Search for the cell housing the specified text and yield its (X, Y) center coordinate. 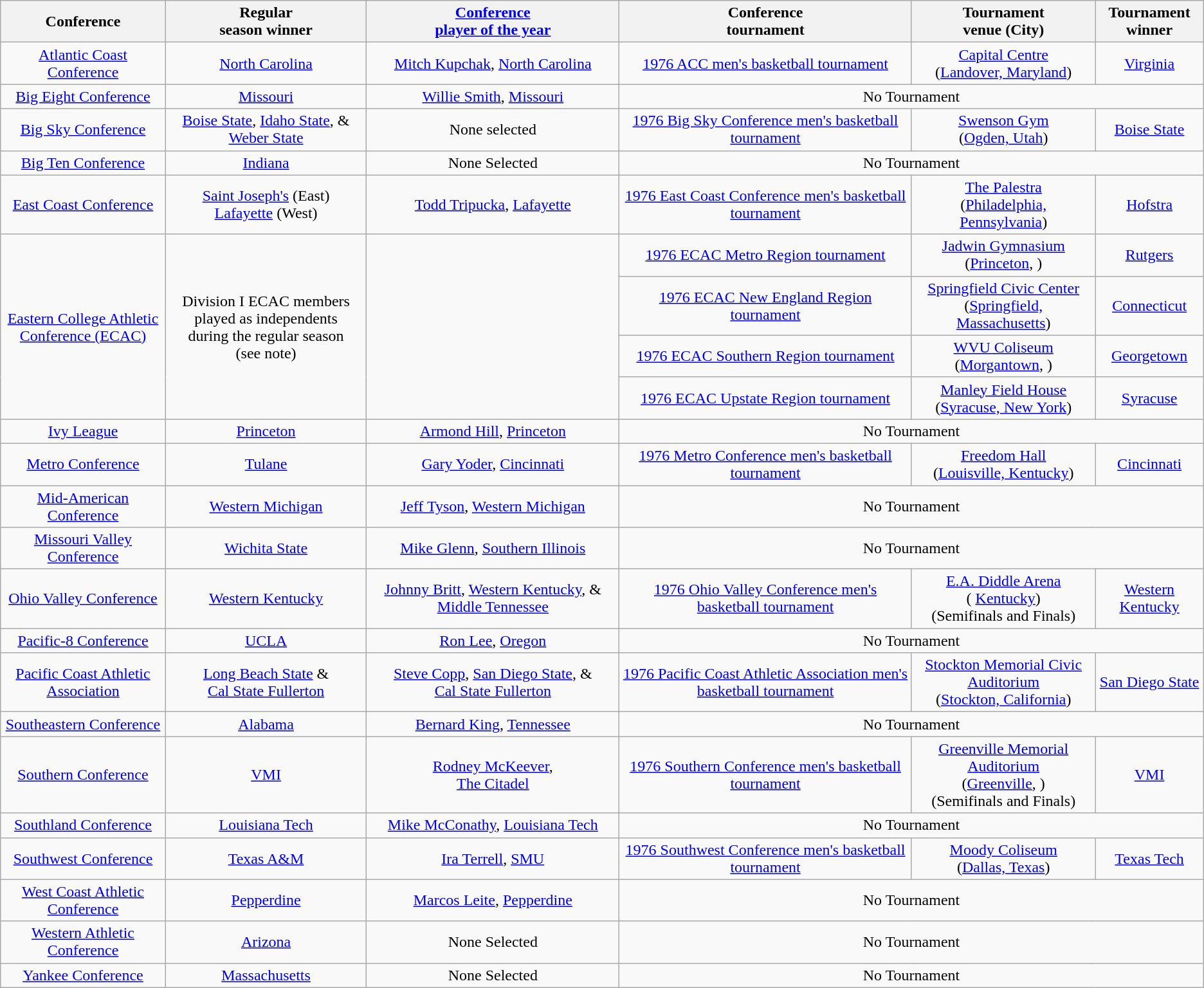
West Coast Athletic Conference (83, 901)
Swenson Gym(Ogden, Utah) (1003, 130)
Tournament winner (1149, 22)
Western Michigan (266, 506)
The Palestra(Philadelphia, Pennsylvania) (1003, 205)
Rutgers (1149, 255)
1976 Southwest Conference men's basketball tournament (765, 858)
Boise State (1149, 130)
San Diego State (1149, 682)
Willie Smith, Missouri (493, 96)
Pacific-8 Conference (83, 641)
Ivy League (83, 431)
Saint Joseph's (East)Lafayette (West) (266, 205)
Regular season winner (266, 22)
Johnny Britt, Western Kentucky, & Middle Tennessee (493, 599)
Big Eight Conference (83, 96)
Southwest Conference (83, 858)
Eastern College AthleticConference (ECAC) (83, 327)
Big Sky Conference (83, 130)
Conference (83, 22)
Indiana (266, 163)
None selected (493, 130)
Georgetown (1149, 356)
Boise State, Idaho State, & Weber State (266, 130)
Gary Yoder, Cincinnati (493, 464)
Massachusetts (266, 975)
Steve Copp, San Diego State, & Cal State Fullerton (493, 682)
Virginia (1149, 63)
Mitch Kupchak, North Carolina (493, 63)
Division I ECAC membersplayed as independentsduring the regular season(see note) (266, 327)
Syracuse (1149, 398)
WVU Coliseum(Morgantown, ) (1003, 356)
Mike McConathy, Louisiana Tech (493, 825)
1976 Pacific Coast Athletic Association men's basketball tournament (765, 682)
Southland Conference (83, 825)
Conference tournament (765, 22)
Southern Conference (83, 774)
Todd Tripucka, Lafayette (493, 205)
Ohio Valley Conference (83, 599)
Freedom Hall(Louisville, Kentucky) (1003, 464)
Wichita State (266, 548)
Bernard King, Tennessee (493, 724)
Hofstra (1149, 205)
1976 ECAC New England Region tournament (765, 306)
Cincinnati (1149, 464)
Springfield Civic Center(Springfield, Massachusetts) (1003, 306)
1976 ECAC Southern Region tournament (765, 356)
North Carolina (266, 63)
Jeff Tyson, Western Michigan (493, 506)
Texas Tech (1149, 858)
1976 Southern Conference men's basketball tournament (765, 774)
Princeton (266, 431)
Yankee Conference (83, 975)
Western Athletic Conference (83, 942)
Stockton Memorial Civic Auditorium(Stockton, California) (1003, 682)
Capital Centre(Landover, Maryland) (1003, 63)
Conference player of the year (493, 22)
Greenville Memorial Auditorium(Greenville, )(Semifinals and Finals) (1003, 774)
Armond Hill, Princeton (493, 431)
Pacific Coast Athletic Association (83, 682)
1976 East Coast Conference men's basketball tournament (765, 205)
East Coast Conference (83, 205)
1976 Metro Conference men's basketball tournament (765, 464)
Rodney McKeever,The Citadel (493, 774)
Tulane (266, 464)
1976 ECAC Upstate Region tournament (765, 398)
Atlantic Coast Conference (83, 63)
E.A. Diddle Arena( Kentucky)(Semifinals and Finals) (1003, 599)
1976 Ohio Valley Conference men's basketball tournament (765, 599)
UCLA (266, 641)
Texas A&M (266, 858)
Mid-American Conference (83, 506)
Marcos Leite, Pepperdine (493, 901)
Metro Conference (83, 464)
Ron Lee, Oregon (493, 641)
Mike Glenn, Southern Illinois (493, 548)
Tournament venue (City) (1003, 22)
1976 ACC men's basketball tournament (765, 63)
Missouri (266, 96)
Connecticut (1149, 306)
1976 ECAC Metro Region tournament (765, 255)
Long Beach State & Cal State Fullerton (266, 682)
Louisiana Tech (266, 825)
Manley Field House(Syracuse, New York) (1003, 398)
Pepperdine (266, 901)
Alabama (266, 724)
Jadwin Gymnasium(Princeton, ) (1003, 255)
1976 Big Sky Conference men's basketball tournament (765, 130)
Big Ten Conference (83, 163)
Ira Terrell, SMU (493, 858)
Moody Coliseum(Dallas, Texas) (1003, 858)
Missouri Valley Conference (83, 548)
Arizona (266, 942)
Southeastern Conference (83, 724)
